Scan for the cell matching the given text and deliver its (X, Y) coordinate at center. 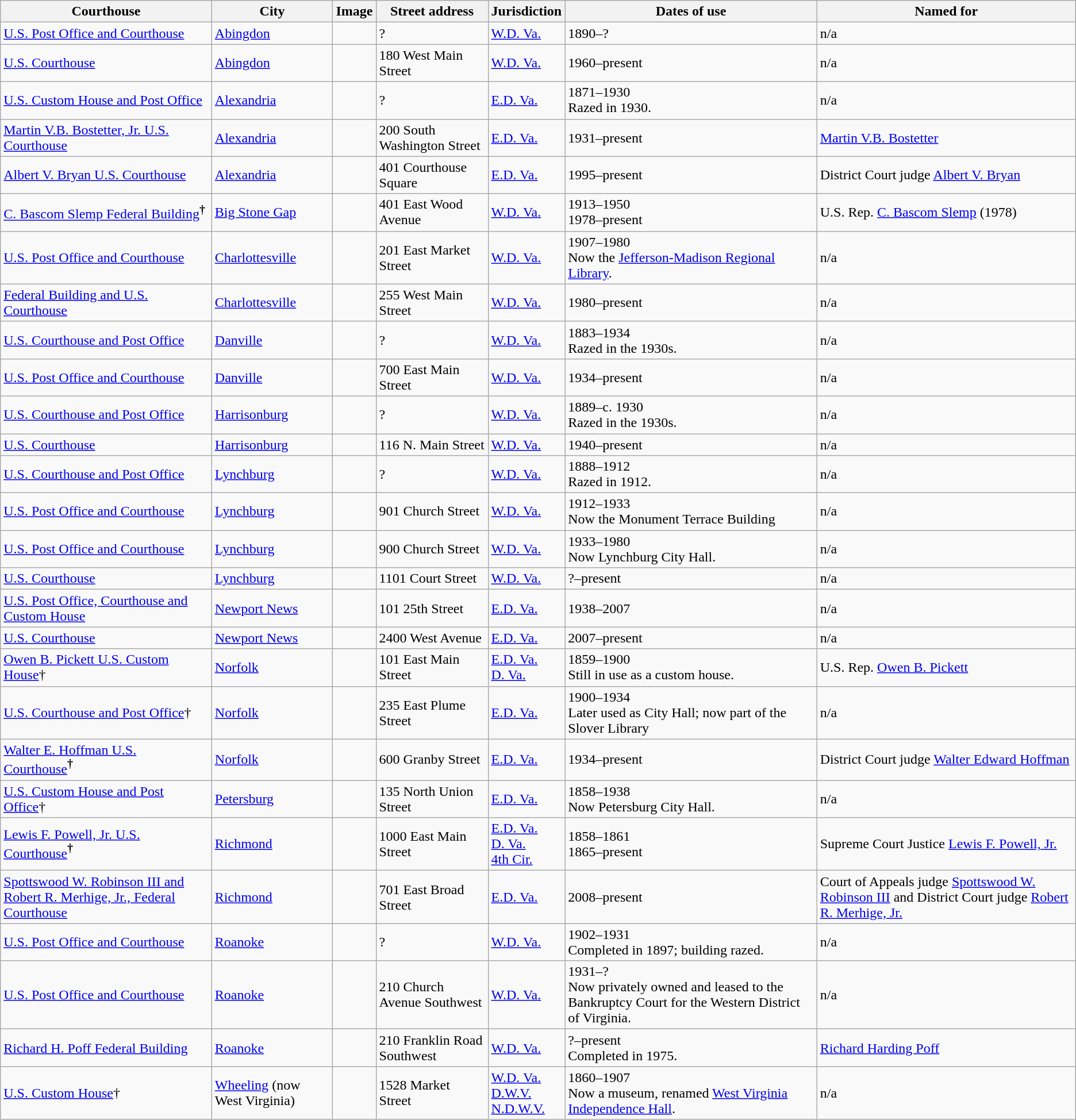
1995–present (691, 175)
700 East Main Street (432, 377)
U.S. Custom House and Post Office† (106, 799)
401 Courthouse Square (432, 175)
1933–1980Now Lynchburg City Hall. (691, 549)
701 East Broad Street (432, 897)
1960–present (691, 63)
District Court judge Albert V. Bryan (946, 175)
City (272, 11)
180 West Main Street (432, 63)
235 East Plume Street (432, 713)
1858–18611865–present (691, 844)
Federal Building and U.S. Courthouse (106, 302)
Spottswood W. Robinson III and Robert R. Merhige, Jr., Federal Courthouse (106, 897)
Martin V.B. Bostetter, Jr. U.S. Courthouse (106, 138)
1858–1938Now Petersburg City Hall. (691, 799)
Named for (946, 11)
U.S. Custom House and Post Office (106, 100)
Big Stone Gap (272, 213)
1101 Court Street (432, 579)
1000 East Main Street (432, 844)
1900–1934Later used as City Hall; now part of the Slover Library (691, 713)
Dates of use (691, 11)
Richard H. Poff Federal Building (106, 1048)
Martin V.B. Bostetter (946, 138)
Owen B. Pickett U.S. Custom House† (106, 668)
Petersburg (272, 799)
Image (354, 11)
201 East Market Street (432, 257)
Courthouse (106, 11)
?–present (691, 579)
2008–present (691, 897)
101 East Main Street (432, 668)
Lewis F. Powell, Jr. U.S. Courthouse† (106, 844)
1871–1930Razed in 1930. (691, 100)
1940–present (691, 444)
U.S. Rep. Owen B. Pickett (946, 668)
901 Church Street (432, 511)
210 Church Avenue Southwest (432, 995)
1902–1931Completed in 1897; building razed. (691, 942)
116 N. Main Street (432, 444)
2400 West Avenue (432, 638)
1931–present (691, 138)
E.D. Va.D. Va. (527, 668)
1860–1907Now a museum, renamed West Virginia Independence Hall. (691, 1093)
200 South Washington Street (432, 138)
?–presentCompleted in 1975. (691, 1048)
E.D. Va.D. Va.4th Cir. (527, 844)
U.S. Custom House† (106, 1093)
1938–2007 (691, 608)
1889–c. 1930Razed in the 1930s. (691, 415)
255 West Main Street (432, 302)
Supreme Court Justice Lewis F. Powell, Jr. (946, 844)
U.S. Post Office, Courthouse and Custom House (106, 608)
1859–1900Still in use as a custom house. (691, 668)
Wheeling (now West Virginia) (272, 1093)
2007–present (691, 638)
Albert V. Bryan U.S. Courthouse (106, 175)
1912–1933Now the Monument Terrace Building (691, 511)
W.D. Va.D.W.V.N.D.W.V. (527, 1093)
600 Granby Street (432, 760)
C. Bascom Slemp Federal Building† (106, 213)
District Court judge Walter Edward Hoffman (946, 760)
1913–19501978–present (691, 213)
Street address (432, 11)
401 East Wood Avenue (432, 213)
U.S. Courthouse and Post Office† (106, 713)
1528 Market Street (432, 1093)
Richard Harding Poff (946, 1048)
1931–?Now privately owned and leased to the Bankruptcy Court for the Western District of Virginia. (691, 995)
1890–? (691, 33)
1907–1980Now the Jefferson-Madison Regional Library. (691, 257)
101 25th Street (432, 608)
Court of Appeals judge Spottswood W. Robinson III and District Court judge Robert R. Merhige, Jr. (946, 897)
135 North Union Street (432, 799)
210 Franklin Road Southwest (432, 1048)
1883–1934Razed in the 1930s. (691, 340)
1888–1912Razed in 1912. (691, 475)
U.S. Rep. C. Bascom Slemp (1978) (946, 213)
1980–present (691, 302)
900 Church Street (432, 549)
Walter E. Hoffman U.S. Courthouse† (106, 760)
Jurisdiction (527, 11)
